Return (x, y) of the center of cell containing provided text 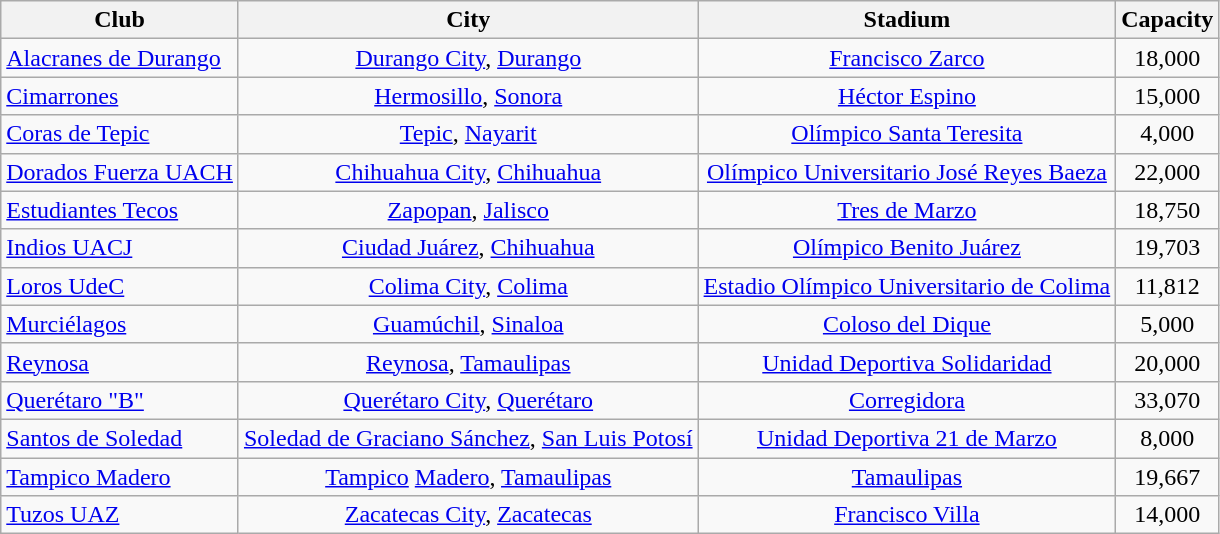
4,000 (1168, 134)
Reynosa, Tamaulipas (468, 362)
5,000 (1168, 324)
Soledad de Graciano Sánchez, San Luis Potosí (468, 438)
Zacatecas City, Zacatecas (468, 515)
Unidad Deportiva Solidaridad (907, 362)
Tres de Marzo (907, 210)
Tepic, Nayarit (468, 134)
8,000 (1168, 438)
Francisco Villa (907, 515)
Coras de Tepic (120, 134)
Indios UACJ (120, 248)
Querétaro City, Querétaro (468, 400)
Santos de Soledad (120, 438)
Stadium (907, 20)
Dorados Fuerza UACH (120, 172)
Chihuahua City, Chihuahua (468, 172)
Corregidora (907, 400)
Tuzos UAZ (120, 515)
22,000 (1168, 172)
Murciélagos (120, 324)
18,750 (1168, 210)
Club (120, 20)
Ciudad Juárez, Chihuahua (468, 248)
Olímpico Universitario José Reyes Baeza (907, 172)
Coloso del Dique (907, 324)
Tampico Madero (120, 477)
Tampico Madero, Tamaulipas (468, 477)
Olímpico Benito Juárez (907, 248)
14,000 (1168, 515)
City (468, 20)
Cimarrones (120, 96)
Capacity (1168, 20)
Guamúchil, Sinaloa (468, 324)
Olímpico Santa Teresita (907, 134)
Loros UdeC (120, 286)
Querétaro "B" (120, 400)
Estadio Olímpico Universitario de Colima (907, 286)
Colima City, Colima (468, 286)
Reynosa (120, 362)
Héctor Espino (907, 96)
Tamaulipas (907, 477)
Unidad Deportiva 21 de Marzo (907, 438)
18,000 (1168, 58)
15,000 (1168, 96)
19,667 (1168, 477)
Zapopan, Jalisco (468, 210)
33,070 (1168, 400)
20,000 (1168, 362)
Estudiantes Tecos (120, 210)
Durango City, Durango (468, 58)
Hermosillo, Sonora (468, 96)
19,703 (1168, 248)
Alacranes de Durango (120, 58)
Francisco Zarco (907, 58)
11,812 (1168, 286)
